Detect which cell encompasses the target text, then output its (x, y) center coordinate. 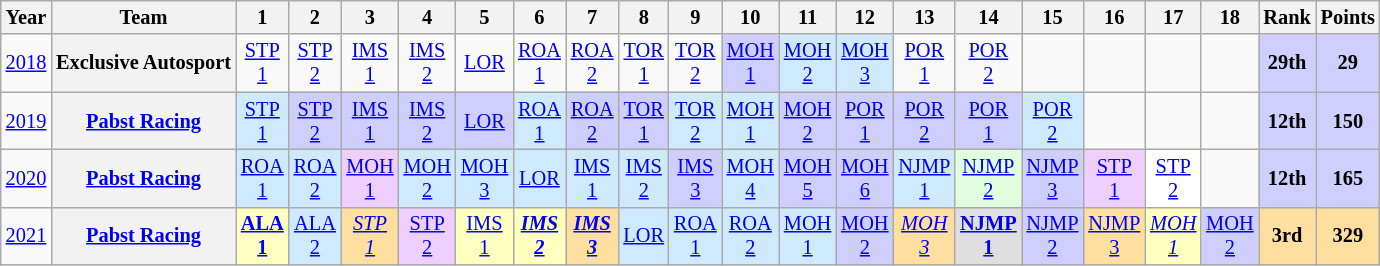
MOH5 (808, 178)
8 (644, 17)
3 (370, 17)
150 (1348, 121)
2018 (26, 63)
Exclusive Autosport (144, 63)
Rank (1286, 17)
2 (316, 17)
Year (26, 17)
16 (1114, 17)
13 (924, 17)
Points (1348, 17)
18 (1230, 17)
29th (1286, 63)
2019 (26, 121)
10 (750, 17)
ALA2 (316, 236)
Team (144, 17)
11 (808, 17)
29 (1348, 63)
3rd (1286, 236)
12 (864, 17)
1 (262, 17)
2020 (26, 178)
165 (1348, 178)
15 (1053, 17)
9 (696, 17)
14 (988, 17)
6 (540, 17)
329 (1348, 236)
MOH4 (750, 178)
ALA1 (262, 236)
17 (1173, 17)
7 (592, 17)
5 (484, 17)
4 (428, 17)
2021 (26, 236)
MOH6 (864, 178)
